From the cell containing the given text, extract its center point as (X, Y) coordinate. 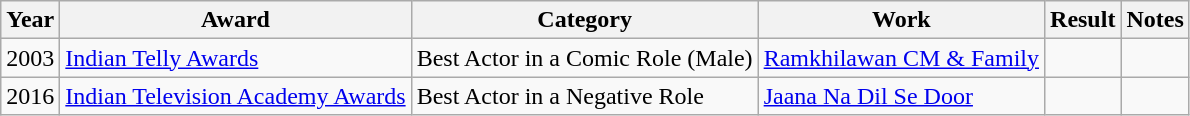
Best Actor in a Negative Role (584, 96)
Best Actor in a Comic Role (Male) (584, 58)
Work (901, 20)
Jaana Na Dil Se Door (901, 96)
Award (236, 20)
Notes (1155, 20)
Indian Television Academy Awards (236, 96)
Result (1083, 20)
Ramkhilawan CM & Family (901, 58)
Category (584, 20)
Indian Telly Awards (236, 58)
Year (30, 20)
2016 (30, 96)
2003 (30, 58)
